Return [x, y] of the center of cell containing provided text 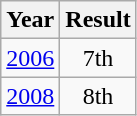
7th [98, 58]
2008 [30, 96]
2006 [30, 58]
Result [98, 20]
Year [30, 20]
8th [98, 96]
